From the cell containing the given text, extract its center point as [X, Y] coordinate. 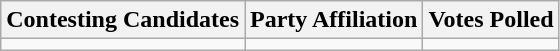
Contesting Candidates [123, 20]
Votes Polled [491, 20]
Party Affiliation [334, 20]
